Scan for the cell matching the given text and deliver its [X, Y] coordinate at center. 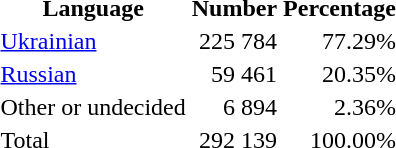
59 461 [234, 74]
225 784 [234, 41]
6 894 [234, 107]
